Identify which cell holds the provided text, then report its (x, y) central coordinate. 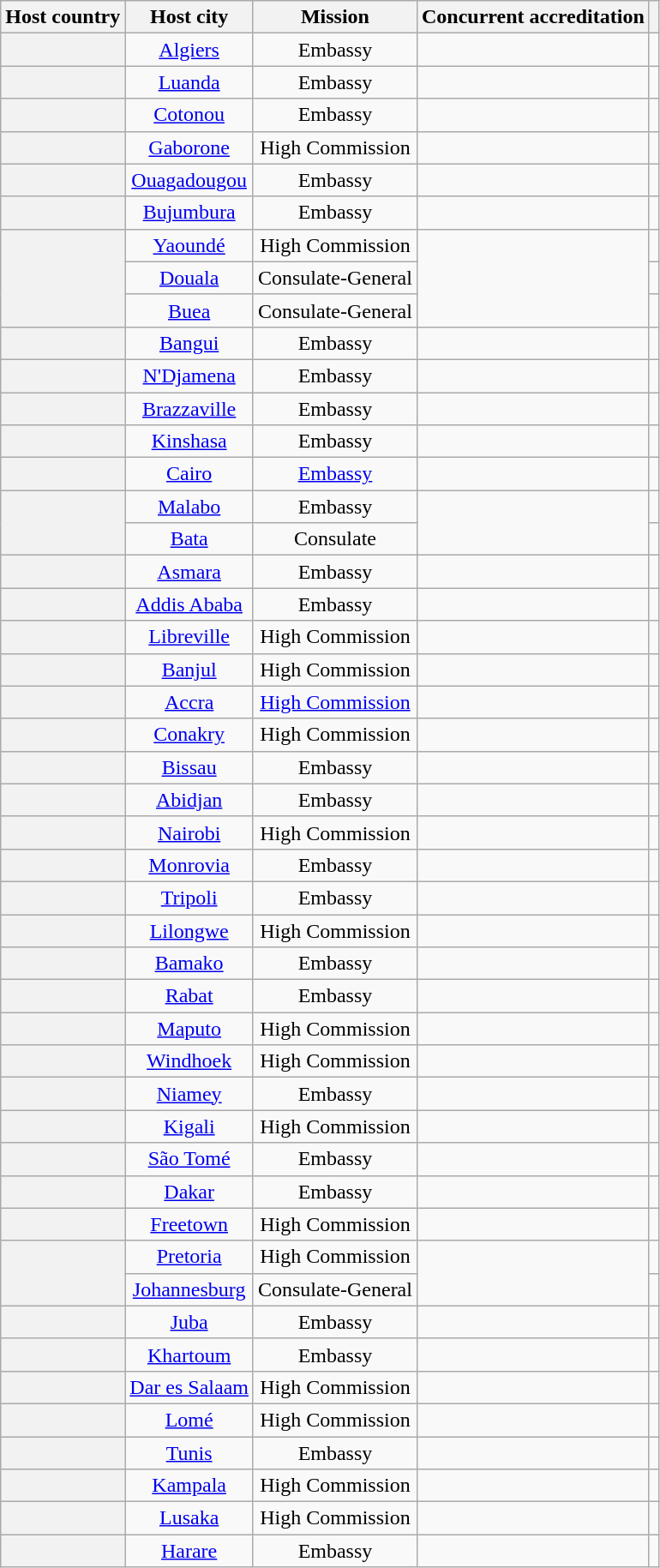
Lusaka (189, 1518)
Libreville (189, 637)
Juba (189, 1322)
Buea (189, 310)
Douala (189, 278)
São Tomé (189, 1159)
Brazzaville (189, 409)
N'Djamena (189, 375)
Bissau (189, 767)
Malabo (189, 507)
Kigali (189, 1126)
Lilongwe (189, 930)
Bamako (189, 964)
Yaoundé (189, 245)
Host country (63, 17)
Accra (189, 702)
Windhoek (189, 1061)
Niamey (189, 1094)
Pretoria (189, 1257)
Cotonou (189, 115)
Kinshasa (189, 442)
Luanda (189, 82)
Conakry (189, 735)
Dar es Salaam (189, 1387)
Concurrent accreditation (533, 17)
Asmara (189, 572)
Freetown (189, 1224)
Host city (189, 17)
Kampala (189, 1486)
Ouagadougou (189, 180)
Nairobi (189, 832)
Gaborone (189, 147)
Algiers (189, 50)
Rabat (189, 996)
Dakar (189, 1192)
Cairo (189, 474)
Maputo (189, 1029)
Lomé (189, 1420)
Monrovia (189, 865)
Harare (189, 1551)
Mission (334, 17)
Banjul (189, 670)
Abidjan (189, 800)
Johannesburg (189, 1289)
Bangui (189, 343)
Consulate (334, 539)
Bujumbura (189, 213)
Bata (189, 539)
Tripoli (189, 898)
Addis Ababa (189, 604)
Tunis (189, 1453)
Khartoum (189, 1355)
